Detect which cell encompasses the target text, then output its (x, y) center coordinate. 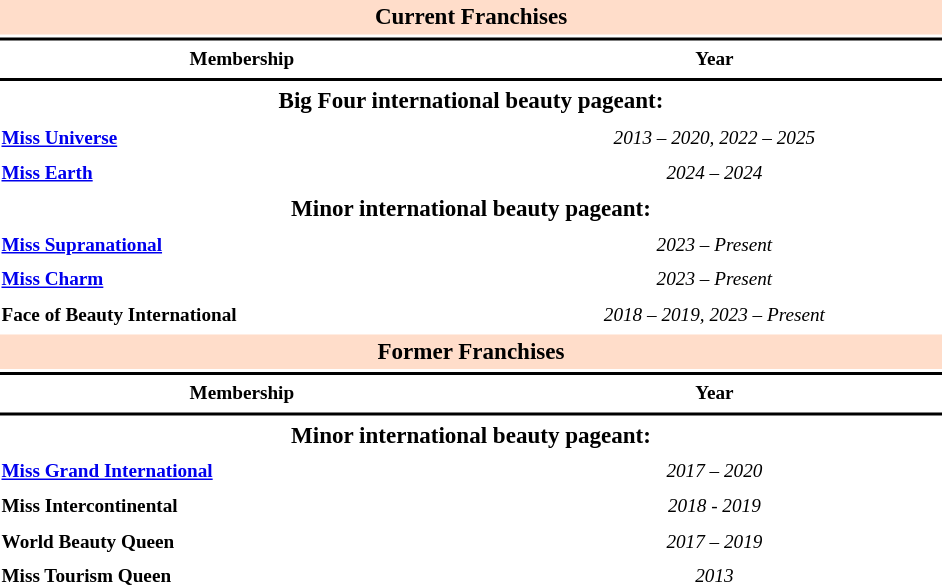
Miss Grand International (242, 472)
2017 – 2019 (714, 542)
2013 – 2020, 2022 – 2025 (714, 138)
Miss Earth (242, 173)
Miss Intercontinental (242, 507)
World Beauty Queen (242, 542)
2018 – 2019, 2023 – Present (714, 315)
2017 – 2020 (714, 472)
Big Four international beauty pageant: (471, 102)
2024 – 2024 (714, 173)
Miss Charm (242, 280)
Former Franchises (471, 352)
Current Franchises (471, 18)
2018 - 2019 (714, 507)
Face of Beauty International (242, 315)
Miss Supranational (242, 246)
Miss Universe (242, 138)
